Provide the (x, y) coordinate of the cell's center where the given text is located.  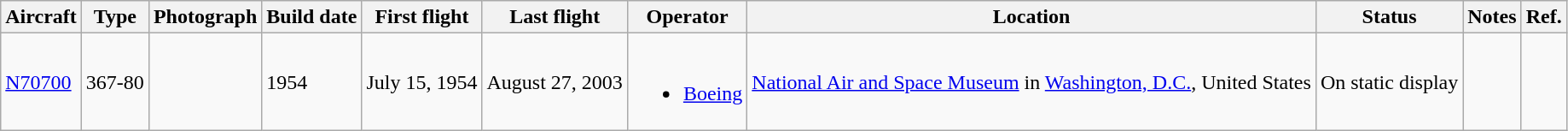
National Air and Space Museum in Washington, D.C., United States (1032, 82)
N70700 (41, 82)
August 27, 2003 (555, 82)
Boeing (687, 82)
Aircraft (41, 17)
Status (1389, 17)
On static display (1389, 82)
Type (114, 17)
Ref. (1544, 17)
1954 (312, 82)
Build date (312, 17)
Location (1032, 17)
July 15, 1954 (421, 82)
First flight (421, 17)
367-80 (114, 82)
Notes (1492, 17)
Photograph (205, 17)
Last flight (555, 17)
Operator (687, 17)
